Return [X, Y] of the center of cell containing provided text 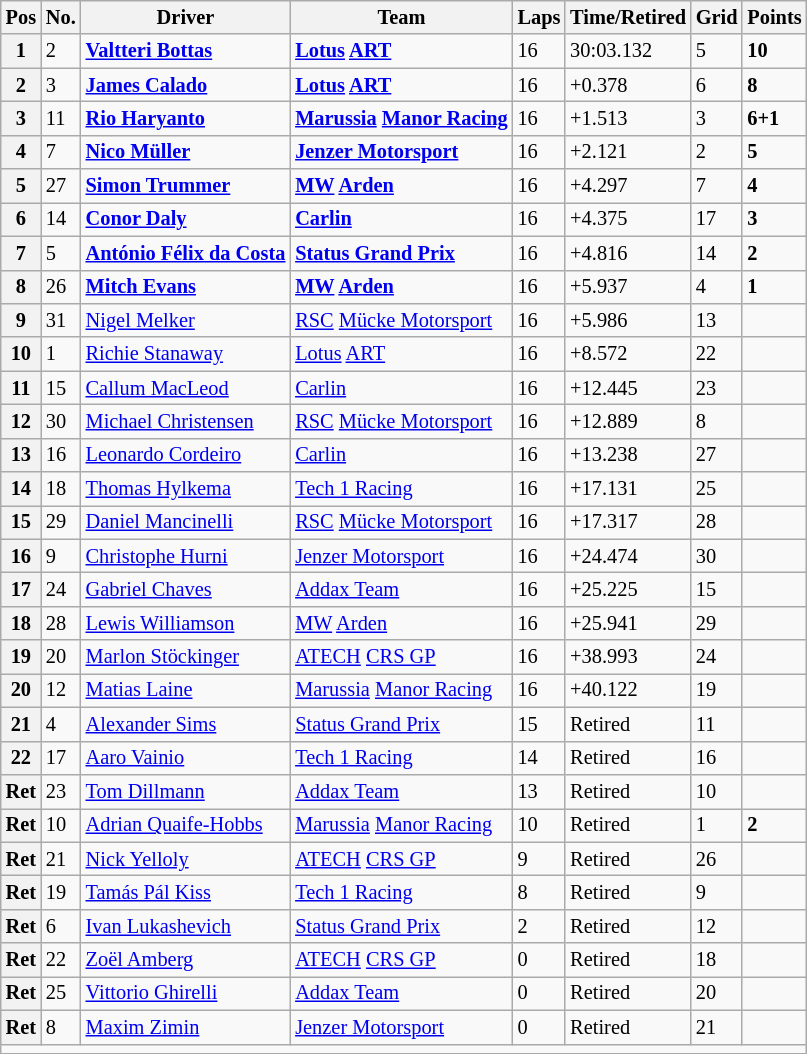
Nick Yelloly [186, 859]
Tamás Pál Kiss [186, 892]
Michael Christensen [186, 421]
6+1 [774, 118]
+1.513 [628, 118]
+25.941 [628, 623]
Nigel Melker [186, 320]
31 [61, 320]
Lewis Williamson [186, 623]
+17.317 [628, 522]
Points [774, 17]
+38.993 [628, 657]
+12.445 [628, 388]
Matias Laine [186, 690]
Daniel Mancinelli [186, 522]
+4.375 [628, 219]
+0.378 [628, 85]
Driver [186, 17]
Callum MacLeod [186, 388]
Richie Stanaway [186, 354]
Maxim Zimin [186, 1027]
No. [61, 17]
+4.297 [628, 186]
Vittorio Ghirelli [186, 993]
Gabriel Chaves [186, 589]
30:03.132 [628, 51]
+8.572 [628, 354]
Aaro Vainio [186, 758]
+25.225 [628, 589]
Mitch Evans [186, 287]
Nico Müller [186, 152]
Valtteri Bottas [186, 51]
+40.122 [628, 690]
Laps [540, 17]
+5.937 [628, 287]
+4.816 [628, 253]
Rio Haryanto [186, 118]
Thomas Hylkema [186, 489]
Pos [21, 17]
+17.131 [628, 489]
+2.121 [628, 152]
Alexander Sims [186, 724]
Conor Daly [186, 219]
+5.986 [628, 320]
Adrian Quaife-Hobbs [186, 825]
Marlon Stöckinger [186, 657]
Christophe Hurni [186, 556]
Ivan Lukashevich [186, 926]
Zoël Amberg [186, 960]
Team [401, 17]
Leonardo Cordeiro [186, 455]
Simon Trummer [186, 186]
António Félix da Costa [186, 253]
+24.474 [628, 556]
Grid [717, 17]
+12.889 [628, 421]
+13.238 [628, 455]
James Calado [186, 85]
Time/Retired [628, 17]
Tom Dillmann [186, 791]
